Identify which cell holds the provided text, then report its [x, y] central coordinate. 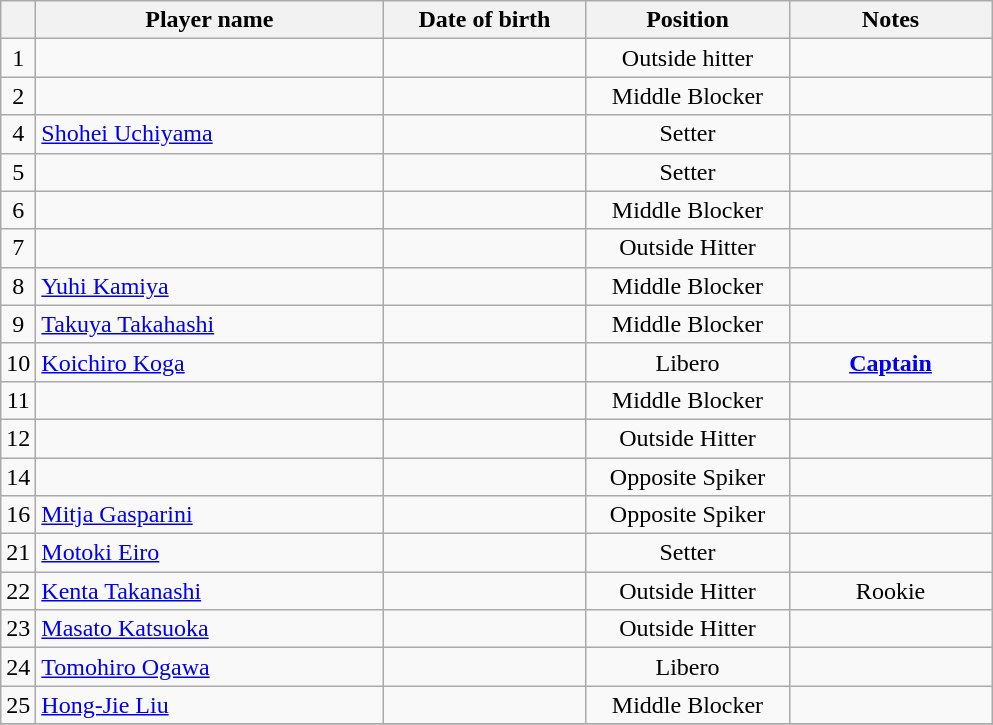
6 [18, 210]
4 [18, 134]
Date of birth [484, 20]
11 [18, 400]
24 [18, 667]
Notes [890, 20]
Rookie [890, 591]
9 [18, 324]
23 [18, 629]
Tomohiro Ogawa [210, 667]
Motoki Eiro [210, 553]
12 [18, 438]
Player name [210, 20]
5 [18, 172]
Captain [890, 362]
Masato Katsuoka [210, 629]
16 [18, 515]
Takuya Takahashi [210, 324]
Kenta Takanashi [210, 591]
8 [18, 286]
22 [18, 591]
Koichiro Koga [210, 362]
10 [18, 362]
7 [18, 248]
2 [18, 96]
25 [18, 705]
1 [18, 58]
Shohei Uchiyama [210, 134]
14 [18, 477]
Mitja Gasparini [210, 515]
Hong-Jie Liu [210, 705]
21 [18, 553]
Yuhi Kamiya [210, 286]
Position [688, 20]
Outside hitter [688, 58]
